Identify which cell holds the provided text, then report its [x, y] central coordinate. 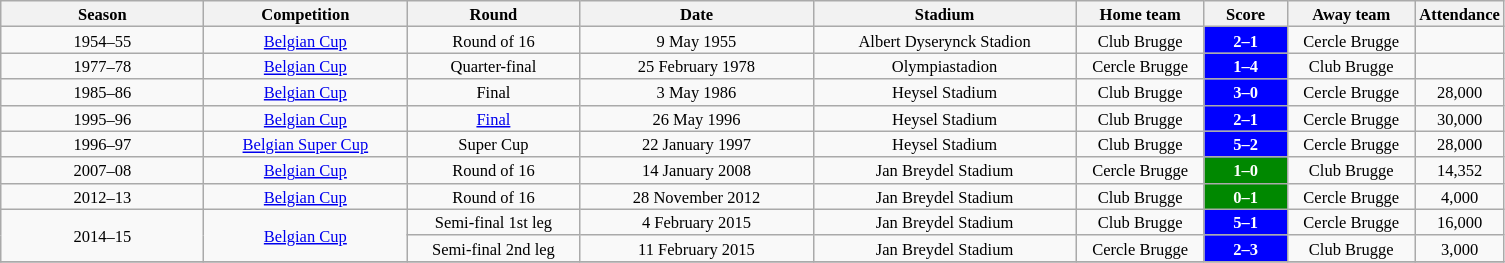
22 January 1997 [696, 144]
Super Cup [494, 144]
Quarter-final [494, 66]
1996–97 [102, 144]
Season [102, 14]
Semi-final 1st leg [494, 222]
Stadium [944, 14]
Attendance [1460, 14]
1977–78 [102, 66]
9 May 1955 [696, 40]
2–3 [1246, 248]
25 February 1978 [696, 66]
3 May 1986 [696, 92]
2014–15 [102, 235]
1954–55 [102, 40]
Home team [1140, 14]
Date [696, 14]
2012–13 [102, 196]
14 January 2008 [696, 170]
30,000 [1460, 118]
5–2 [1246, 144]
4 February 2015 [696, 222]
Round [494, 14]
16,000 [1460, 222]
11 February 2015 [696, 248]
1–0 [1246, 170]
Score [1246, 14]
5–1 [1246, 222]
Albert Dyserynck Stadion [944, 40]
Away team [1351, 14]
14,352 [1460, 170]
Competition [306, 14]
3–0 [1246, 92]
1995–96 [102, 118]
2007–08 [102, 170]
Olympiastadion [944, 66]
Belgian Super Cup [306, 144]
1985–86 [102, 92]
1–4 [1246, 66]
4,000 [1460, 196]
3,000 [1460, 248]
Semi-final 2nd leg [494, 248]
26 May 1996 [696, 118]
0–1 [1246, 196]
28 November 2012 [696, 196]
